Capture the cell that displays the provided text and extract its (x, y) central coordinate. 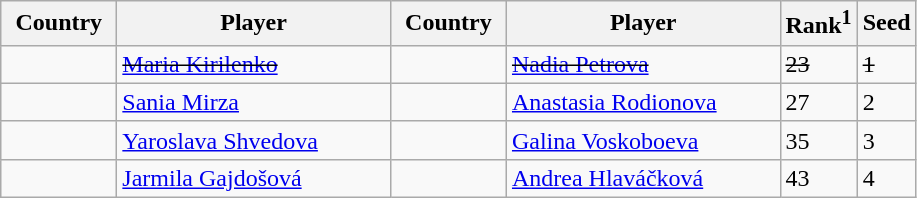
Andrea Hlaváčková (643, 178)
23 (818, 64)
2 (886, 102)
Rank1 (818, 24)
Yaroslava Shvedova (254, 140)
4 (886, 178)
Galina Voskoboeva (643, 140)
3 (886, 140)
Maria Kirilenko (254, 64)
Nadia Petrova (643, 64)
27 (818, 102)
Anastasia Rodionova (643, 102)
43 (818, 178)
35 (818, 140)
Sania Mirza (254, 102)
1 (886, 64)
Jarmila Gajdošová (254, 178)
Seed (886, 24)
